Output the [x, y] coordinate of the center of the cell containing the given text.  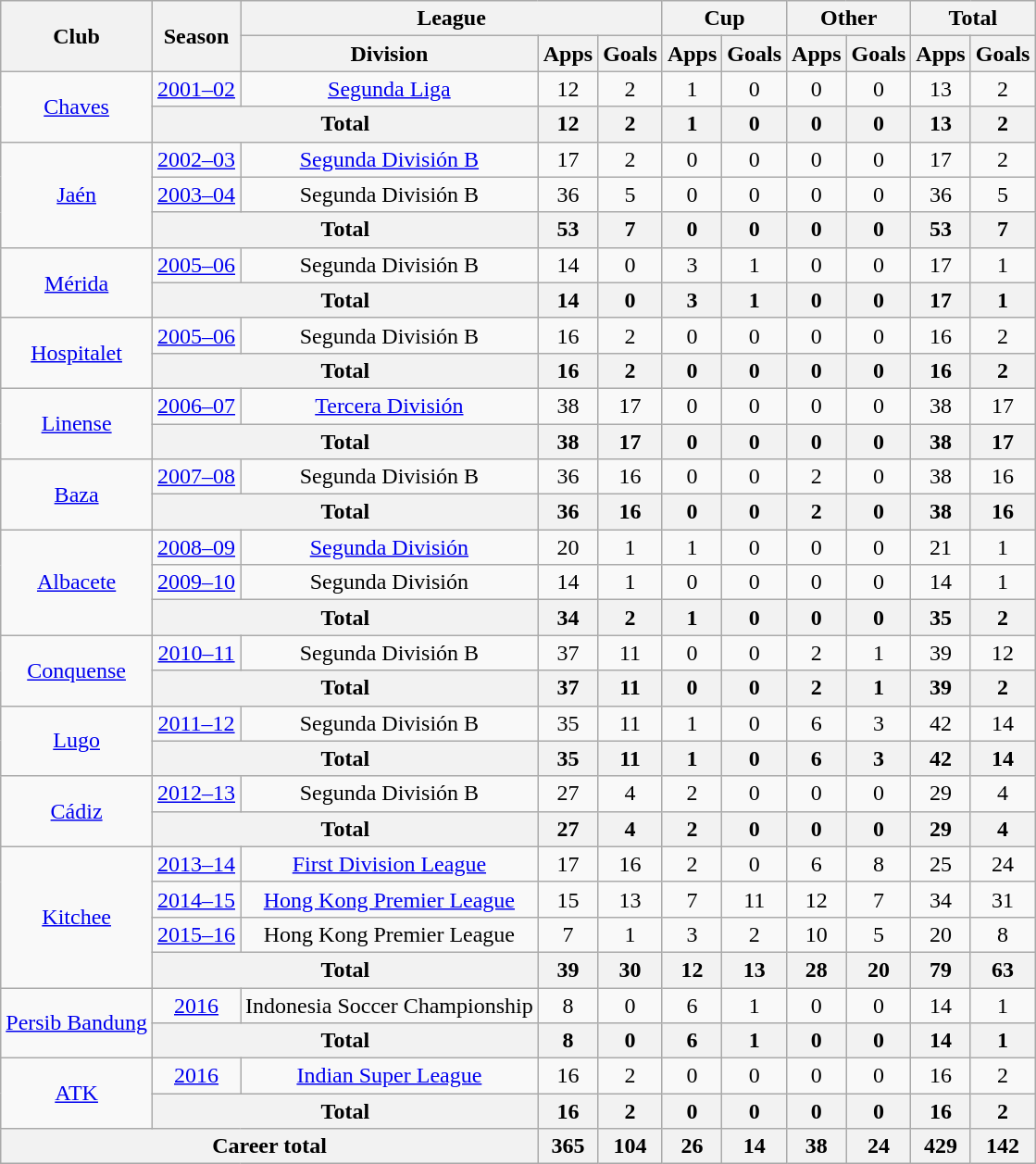
Jaén [77, 194]
Division [390, 54]
2015–16 [196, 934]
2008–09 [196, 547]
Linense [77, 423]
Tercera División [390, 406]
Indian Super League [390, 1076]
Cup [724, 19]
25 [941, 864]
Conquense [77, 670]
2011–12 [196, 723]
Baza [77, 494]
2006–07 [196, 406]
10 [817, 934]
Club [77, 36]
League [452, 19]
Career total [269, 1146]
Persib Bandung [77, 1022]
Other [849, 19]
2013–14 [196, 864]
Segunda Liga [390, 89]
ATK [77, 1094]
Albacete [77, 582]
30 [630, 970]
142 [1003, 1146]
2003–04 [196, 194]
2012–13 [196, 794]
31 [1003, 899]
Season [196, 36]
2014–15 [196, 899]
Mérida [77, 282]
Indonesia Soccer Championship [390, 1005]
Cádiz [77, 811]
2002–03 [196, 159]
2001–02 [196, 89]
28 [817, 970]
Lugo [77, 741]
79 [941, 970]
Kitchee [77, 917]
Hospitalet [77, 353]
21 [941, 547]
Chaves [77, 106]
104 [630, 1146]
First Division League [390, 864]
2009–10 [196, 582]
63 [1003, 970]
2007–08 [196, 477]
15 [568, 899]
429 [941, 1146]
365 [568, 1146]
26 [692, 1146]
2010–11 [196, 653]
